Provide the [x, y] coordinate of the cell's center where the given text is located.  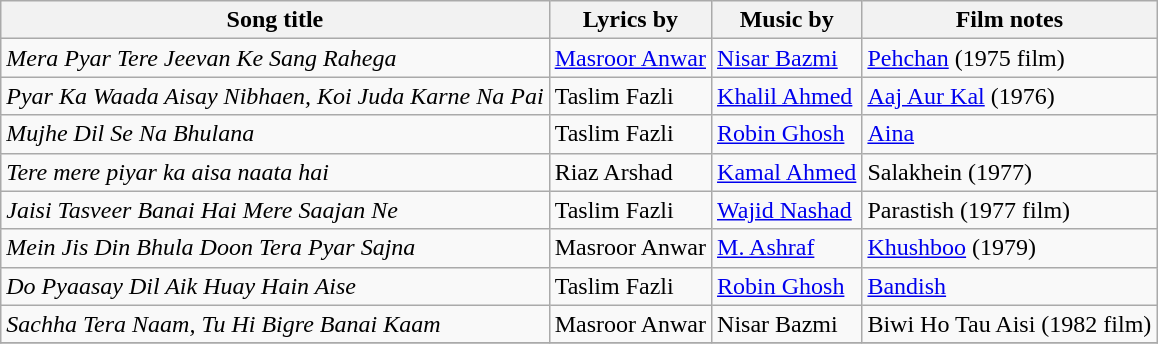
Film notes [1010, 20]
Khushboo (1979) [1010, 248]
Lyrics by [630, 20]
Parastish (1977 film) [1010, 210]
Bandish [1010, 286]
Sachha Tera Naam, Tu Hi Bigre Banai Kaam [275, 324]
Aina [1010, 134]
Mein Jis Din Bhula Doon Tera Pyar Sajna [275, 248]
Jaisi Tasveer Banai Hai Mere Saajan Ne [275, 210]
M. Ashraf [787, 248]
Do Pyaasay Dil Aik Huay Hain Aise [275, 286]
Mujhe Dil Se Na Bhulana [275, 134]
Khalil Ahmed [787, 96]
Salakhein (1977) [1010, 172]
Pehchan (1975 film) [1010, 58]
Tere mere piyar ka aisa naata hai [275, 172]
Song title [275, 20]
Wajid Nashad [787, 210]
Kamal Ahmed [787, 172]
Biwi Ho Tau Aisi (1982 film) [1010, 324]
Music by [787, 20]
Riaz Arshad [630, 172]
Pyar Ka Waada Aisay Nibhaen, Koi Juda Karne Na Pai [275, 96]
Mera Pyar Tere Jeevan Ke Sang Rahega [275, 58]
Aaj Aur Kal (1976) [1010, 96]
